Pinpoint the cell where the given text exists, returning its [x, y] midpoint coordinate. 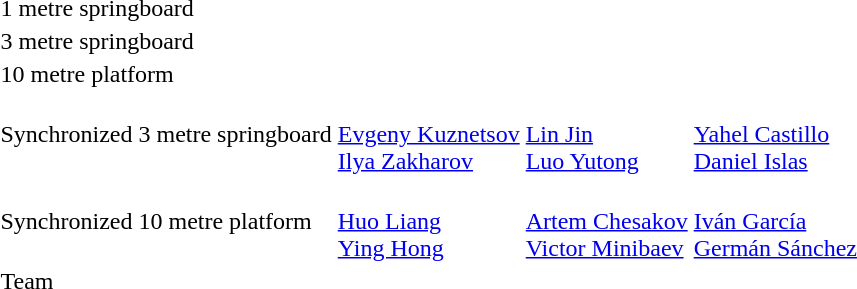
Evgeny KuznetsovIlya Zakharov [428, 134]
Artem ChesakovVictor Minibaev [606, 221]
Huo LiangYing Hong [428, 221]
Lin JinLuo Yutong [606, 134]
